For the text-containing cell, return its midpoint in (X, Y) coordinate format. 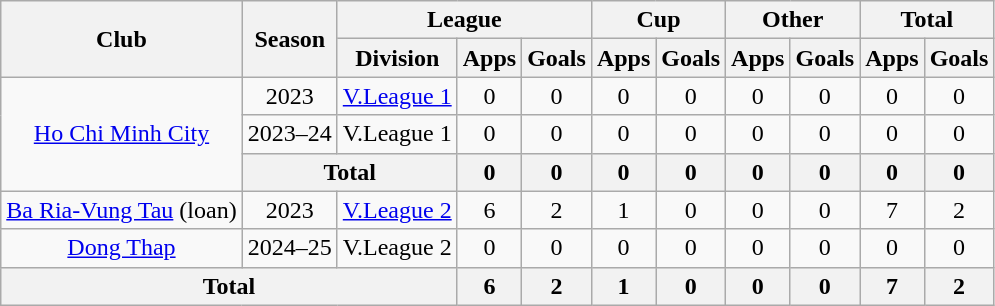
Ba Ria-Vung Tau (loan) (122, 210)
Dong Thap (122, 248)
Division (397, 58)
League (464, 20)
Cup (658, 20)
Ho Chi Minh City (122, 134)
Club (122, 39)
Other (793, 20)
2023–24 (290, 134)
Season (290, 39)
2024–25 (290, 248)
